Scan for the cell matching the given text and deliver its (X, Y) coordinate at center. 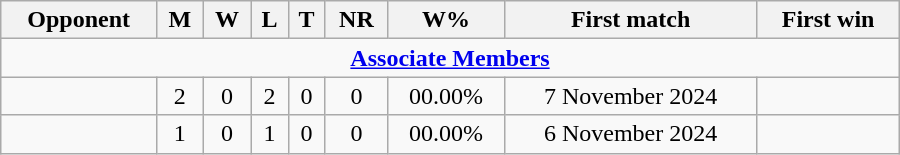
W% (446, 20)
6 November 2024 (630, 134)
T (306, 20)
NR (356, 20)
M (180, 20)
First win (828, 20)
First match (630, 20)
Associate Members (450, 58)
Opponent (79, 20)
7 November 2024 (630, 96)
L (270, 20)
W (227, 20)
